Extract the [X, Y] coordinate from the center of the cell holding the provided text.  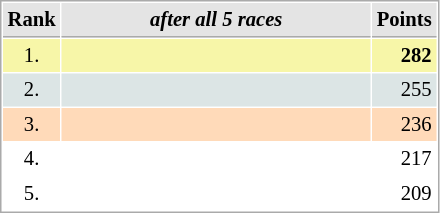
4. [32, 158]
255 [404, 90]
after all 5 races [216, 20]
2. [32, 90]
1. [32, 56]
217 [404, 158]
3. [32, 124]
5. [32, 194]
236 [404, 124]
Points [404, 20]
282 [404, 56]
Rank [32, 20]
209 [404, 194]
